Extract the (X, Y) coordinate from the center of the cell holding the provided text.  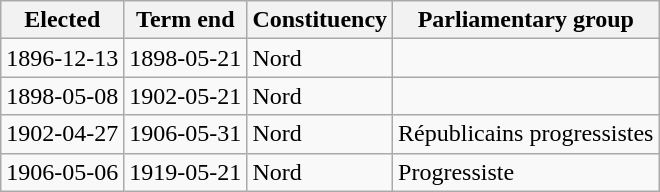
1906-05-31 (186, 134)
1906-05-06 (62, 172)
1902-04-27 (62, 134)
1898-05-21 (186, 58)
Parliamentary group (526, 20)
Term end (186, 20)
Elected (62, 20)
1919-05-21 (186, 172)
1898-05-08 (62, 96)
Républicains progressistes (526, 134)
1896-12-13 (62, 58)
Progressiste (526, 172)
Constituency (320, 20)
1902-05-21 (186, 96)
